Return [X, Y] of the center of cell containing provided text 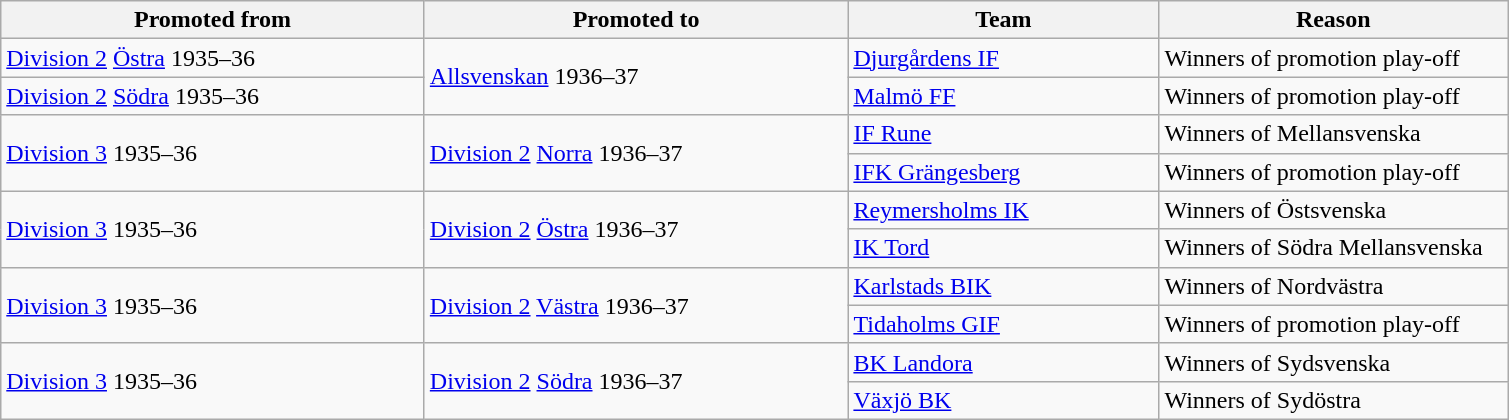
Winners of Östsvenska [1334, 210]
BK Landora [1004, 362]
Winners of Sydöstra [1334, 400]
Division 2 Östra 1935–36 [213, 58]
Division 2 Norra 1936–37 [636, 153]
Winners of Mellansvenska [1334, 134]
Reymersholms IK [1004, 210]
IF Rune [1004, 134]
Winners of Nordvästra [1334, 286]
Djurgårdens IF [1004, 58]
IFK Grängesberg [1004, 172]
Allsvenskan 1936–37 [636, 77]
Malmö FF [1004, 96]
IK Tord [1004, 248]
Division 2 Södra 1935–36 [213, 96]
Växjö BK [1004, 400]
Division 2 Västra 1936–37 [636, 305]
Promoted to [636, 20]
Reason [1334, 20]
Division 2 Östra 1936–37 [636, 229]
Winners of Södra Mellansvenska [1334, 248]
Tidaholms GIF [1004, 324]
Karlstads BIK [1004, 286]
Team [1004, 20]
Division 2 Södra 1936–37 [636, 381]
Winners of Sydsvenska [1334, 362]
Promoted from [213, 20]
